Detect which cell encompasses the target text, then output its (x, y) center coordinate. 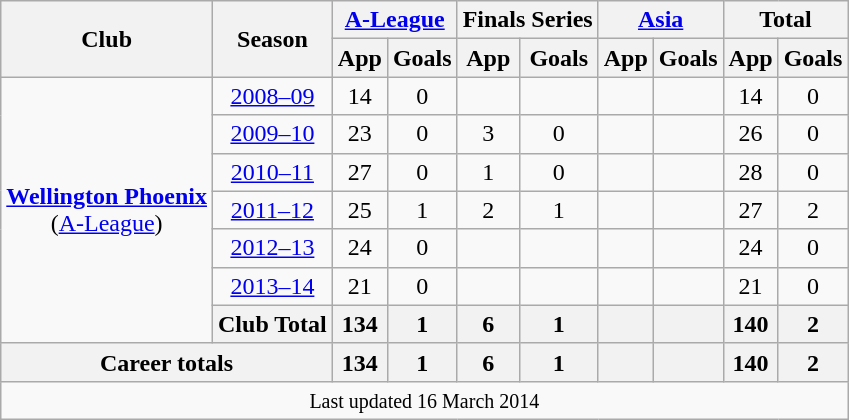
2008–09 (273, 96)
Asia (660, 20)
2009–10 (273, 134)
26 (750, 134)
Wellington Phoenix(A-League) (107, 210)
Total (786, 20)
Finals Series (528, 20)
23 (360, 134)
A-League (394, 20)
28 (750, 172)
Club (107, 39)
Club Total (273, 324)
Season (273, 39)
2011–12 (273, 210)
3 (488, 134)
2010–11 (273, 172)
2013–14 (273, 286)
Last updated 16 March 2014 (424, 400)
2012–13 (273, 248)
Career totals (167, 362)
25 (360, 210)
